Detect which cell encompasses the target text, then output its [x, y] center coordinate. 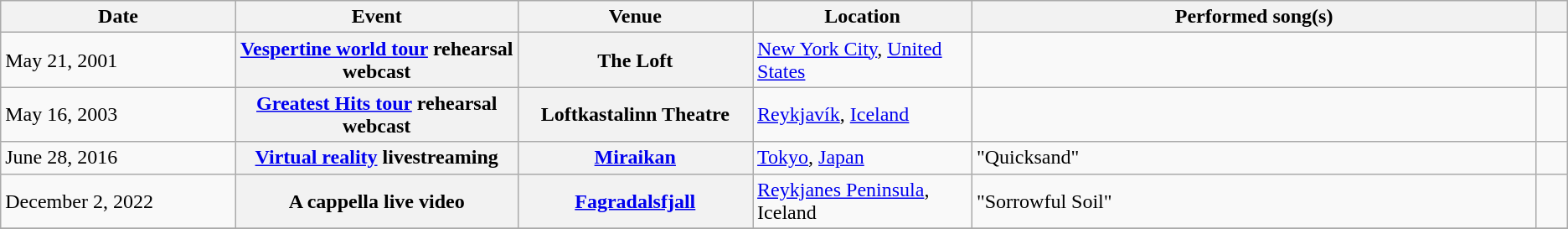
Loftkastalinn Theatre [635, 114]
Virtual reality livestreaming [377, 158]
Fagradalsfjall [635, 201]
Vespertine world tour rehearsal webcast [377, 60]
A cappella live video [377, 201]
June 28, 2016 [119, 158]
Location [863, 17]
Tokyo, Japan [863, 158]
Reykjavík, Iceland [863, 114]
Performed song(s) [1253, 17]
Reykjanes Peninsula, Iceland [863, 201]
Miraikan [635, 158]
May 21, 2001 [119, 60]
Event [377, 17]
Date [119, 17]
New York City, United States [863, 60]
"Quicksand" [1253, 158]
The Loft [635, 60]
Venue [635, 17]
Greatest Hits tour rehearsal webcast [377, 114]
December 2, 2022 [119, 201]
"Sorrowful Soil" [1253, 201]
May 16, 2003 [119, 114]
